Return the [X, Y] coordinate for the center point of the cell that contains the specified text.  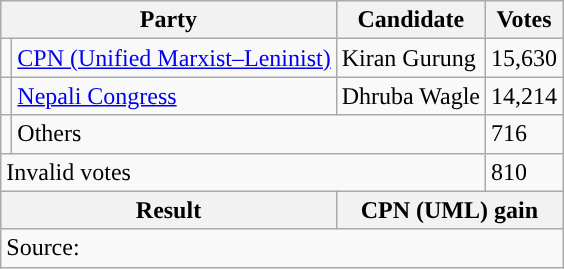
Nepali Congress [174, 96]
Dhruba Wagle [410, 96]
Others [249, 134]
Result [168, 210]
Votes [524, 20]
Candidate [410, 20]
15,630 [524, 58]
CPN (Unified Marxist–Leninist) [174, 58]
Invalid votes [244, 172]
14,214 [524, 96]
Party [168, 20]
810 [524, 172]
Source: [282, 248]
716 [524, 134]
CPN (UML) gain [449, 210]
Kiran Gurung [410, 58]
